Capture the cell that displays the provided text and extract its [X, Y] central coordinate. 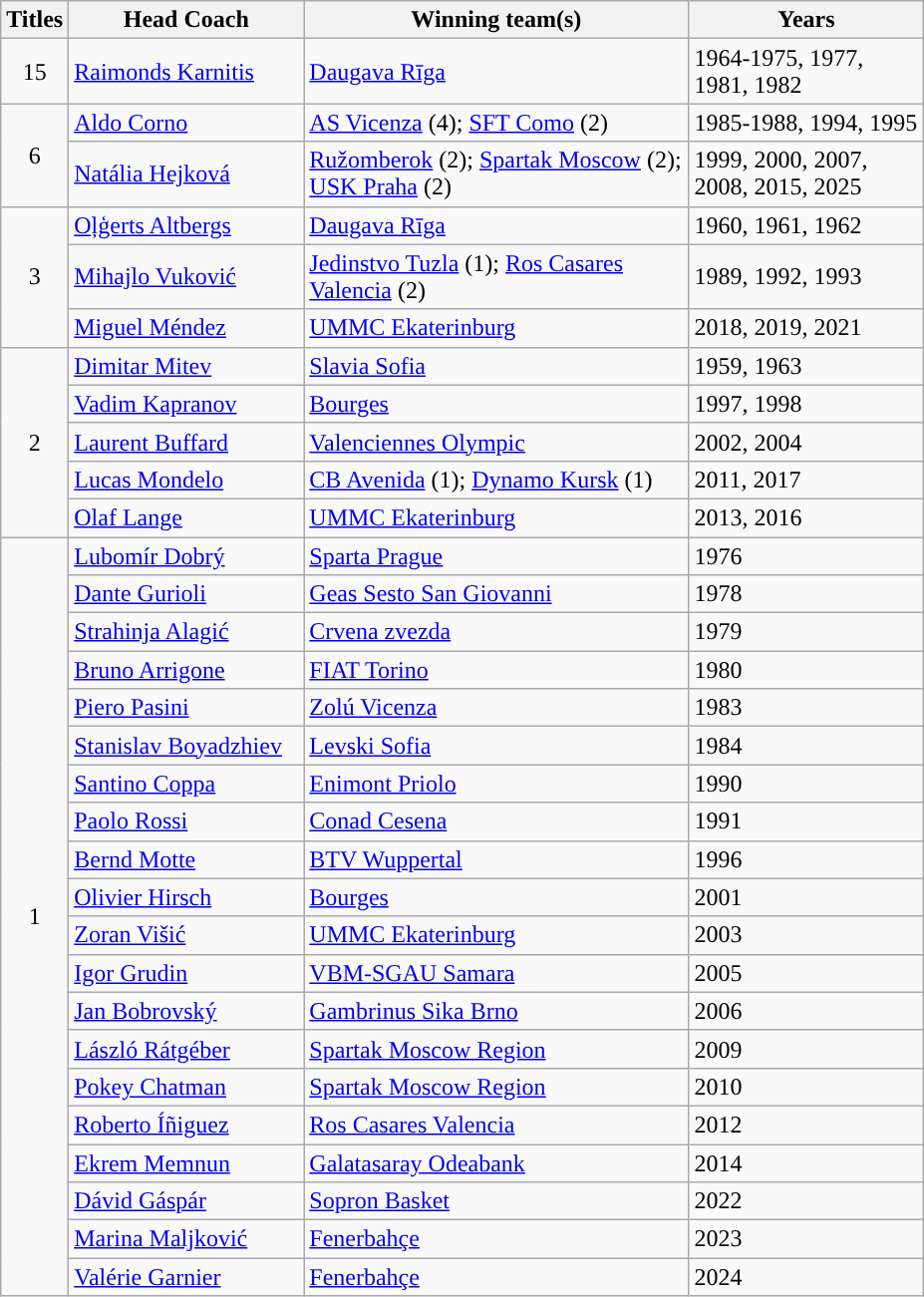
Strahinja Alagić [186, 632]
Conad Cesena [496, 821]
Valérie Garnier [186, 1277]
Olaf Lange [186, 517]
Slavia Sofia [496, 366]
Laurent Buffard [186, 442]
1996 [806, 859]
FIAT Torino [496, 670]
Zolú Vicenza [496, 708]
Valenciennes Olympic [496, 442]
1999, 2000, 2007, 2008, 2015, 2025 [806, 173]
Dante Gurioli [186, 594]
Titles [35, 20]
Geas Sesto San Giovanni [496, 594]
Sopron Basket [496, 1201]
Natália Hejková [186, 173]
1959, 1963 [806, 366]
Sparta Prague [496, 555]
Enimont Priolo [496, 784]
Aldo Corno [186, 123]
Roberto Íñiguez [186, 1125]
Bernd Motte [186, 859]
2012 [806, 1125]
Lubomír Dobrý [186, 555]
Galatasaray Odeabank [496, 1163]
1989, 1992, 1993 [806, 277]
Oļģerts Altbergs [186, 225]
Mihajlo Vuković [186, 277]
AS Vicenza (4); SFT Como (2) [496, 123]
2014 [806, 1163]
Ekrem Memnun [186, 1163]
2 [35, 442]
2024 [806, 1277]
2018, 2019, 2021 [806, 328]
2013, 2016 [806, 517]
Gambrinus Sika Brno [496, 1011]
Dimitar Mitev [186, 366]
1991 [806, 821]
Head Coach [186, 20]
1985-1988, 1994, 1995 [806, 123]
Piero Pasini [186, 708]
1 [35, 915]
CB Avenida (1); Dynamo Kursk (1) [496, 480]
Crvena zvezda [496, 632]
1978 [806, 594]
2002, 2004 [806, 442]
Pokey Chatman [186, 1087]
Marina Maljković [186, 1239]
1983 [806, 708]
Olivier Hirsch [186, 897]
Paolo Rossi [186, 821]
1990 [806, 784]
2006 [806, 1011]
1960, 1961, 1962 [806, 225]
Vadim Kapranov [186, 404]
1976 [806, 555]
Stanislav Boyadzhiev [186, 746]
2022 [806, 1201]
6 [35, 156]
Jan Bobrovský [186, 1011]
3 [35, 277]
1964-1975, 1977, 1981, 1982 [806, 72]
2010 [806, 1087]
Igor Grudin [186, 973]
2011, 2017 [806, 480]
2009 [806, 1049]
2005 [806, 973]
Years [806, 20]
Jedinstvo Tuzla (1); Ros Casares Valencia (2) [496, 277]
Miguel Méndez [186, 328]
Bruno Arrigone [186, 670]
1984 [806, 746]
2001 [806, 897]
2003 [806, 935]
Lucas Mondelo [186, 480]
15 [35, 72]
Levski Sofia [496, 746]
Ružomberok (2); Spartak Moscow (2); USK Praha (2) [496, 173]
1997, 1998 [806, 404]
BTV Wuppertal [496, 859]
2023 [806, 1239]
Santino Coppa [186, 784]
Zoran Višić [186, 935]
1980 [806, 670]
Raimonds Karnitis [186, 72]
Dávid Gáspár [186, 1201]
1979 [806, 632]
VBM-SGAU Samara [496, 973]
László Rátgéber [186, 1049]
Ros Casares Valencia [496, 1125]
Winning team(s) [496, 20]
